For the text-containing cell, return its midpoint in [X, Y] coordinate format. 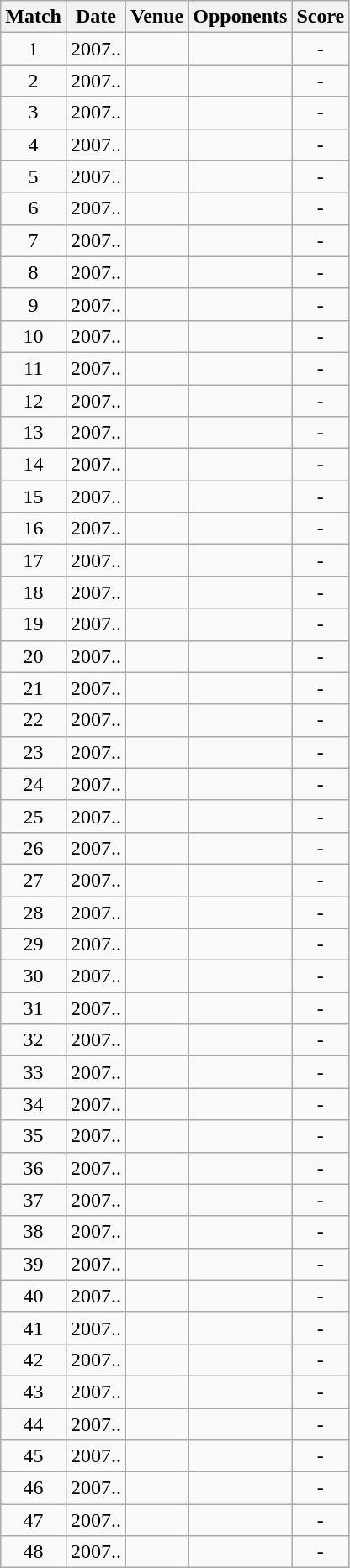
28 [34, 912]
15 [34, 497]
19 [34, 624]
10 [34, 336]
17 [34, 560]
48 [34, 1552]
12 [34, 401]
8 [34, 272]
Score [321, 17]
20 [34, 656]
42 [34, 1360]
46 [34, 1488]
35 [34, 1136]
30 [34, 976]
26 [34, 848]
41 [34, 1328]
9 [34, 304]
43 [34, 1392]
1 [34, 49]
38 [34, 1232]
24 [34, 784]
25 [34, 816]
5 [34, 176]
2 [34, 81]
11 [34, 368]
29 [34, 944]
34 [34, 1104]
13 [34, 433]
14 [34, 465]
4 [34, 145]
Opponents [241, 17]
36 [34, 1168]
32 [34, 1040]
22 [34, 720]
45 [34, 1456]
40 [34, 1296]
6 [34, 208]
37 [34, 1200]
7 [34, 240]
39 [34, 1264]
27 [34, 880]
47 [34, 1520]
23 [34, 752]
Venue [157, 17]
18 [34, 592]
Match [34, 17]
31 [34, 1008]
21 [34, 688]
33 [34, 1072]
3 [34, 113]
44 [34, 1424]
16 [34, 529]
Date [96, 17]
